Identify which cell holds the provided text, then report its (x, y) central coordinate. 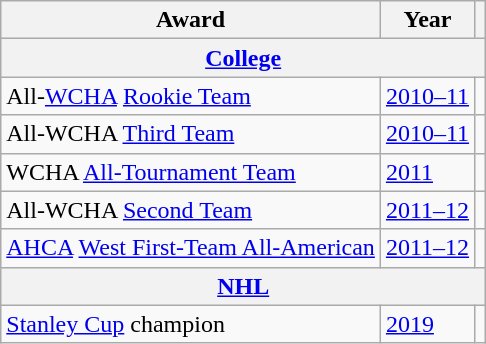
College (244, 58)
All-WCHA Third Team (191, 134)
2019 (427, 324)
NHL (244, 286)
All-WCHA Second Team (191, 210)
Year (427, 20)
All-WCHA Rookie Team (191, 96)
WCHA All-Tournament Team (191, 172)
AHCA West First-Team All-American (191, 248)
2011 (427, 172)
Stanley Cup champion (191, 324)
Award (191, 20)
